Search for the cell housing the specified text and yield its (x, y) center coordinate. 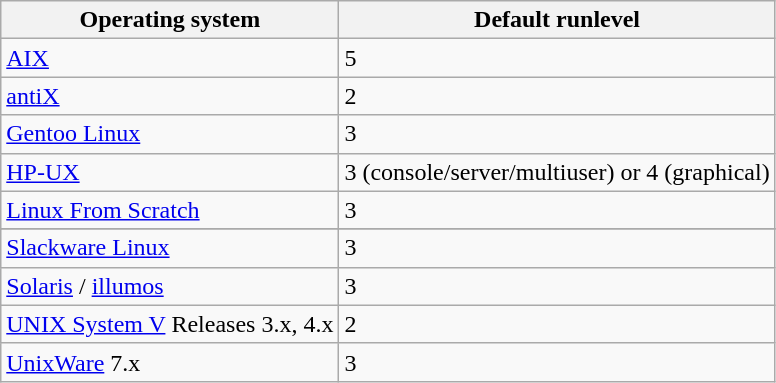
Operating system (170, 20)
Gentoo Linux (170, 134)
antiX (170, 96)
HP-UX (170, 172)
UNIX System V Releases 3.x, 4.x (170, 324)
Default runlevel (557, 20)
3 (console/server/multiuser) or 4 (graphical) (557, 172)
AIX (170, 58)
5 (557, 58)
Solaris / illumos (170, 286)
Slackware Linux (170, 248)
Linux From Scratch (170, 210)
UnixWare 7.x (170, 362)
